Capture the cell that displays the provided text and extract its (X, Y) central coordinate. 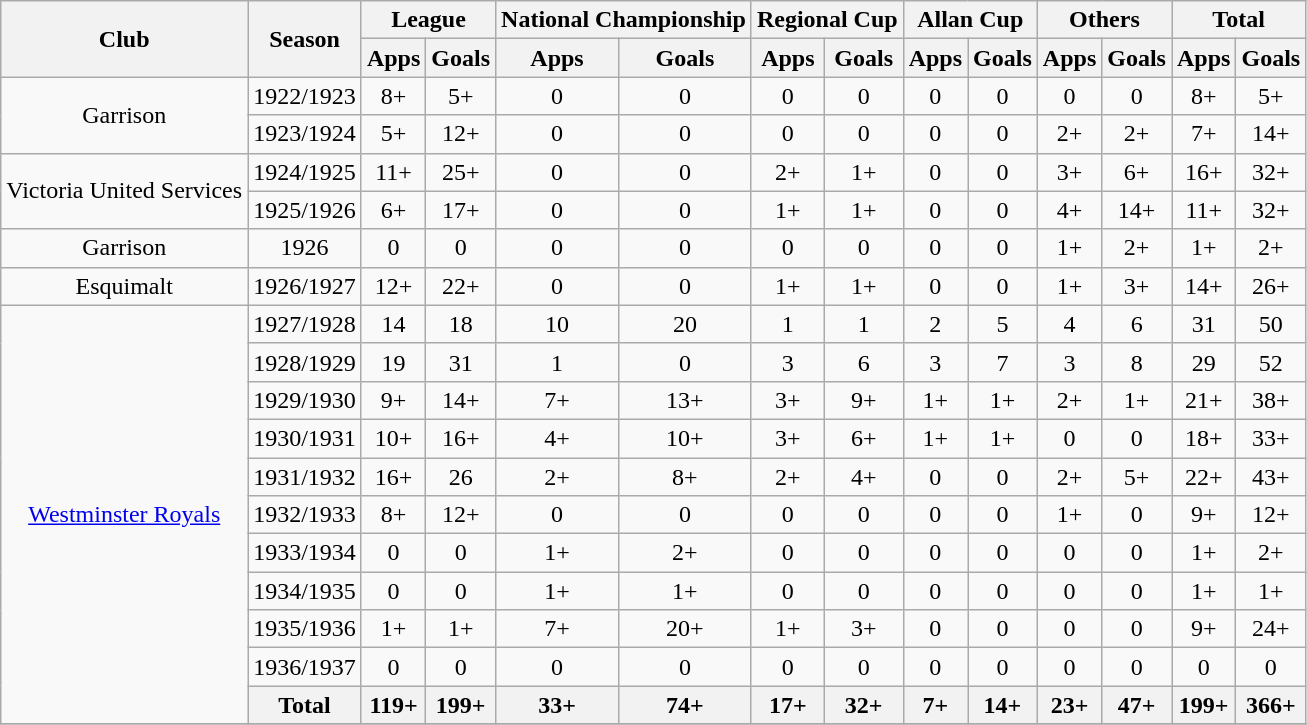
Allan Cup (970, 20)
1932/1933 (305, 515)
4 (1069, 324)
Victoria United Services (124, 191)
Westminster Royals (124, 514)
14 (393, 324)
119+ (393, 705)
52 (1271, 362)
2 (935, 324)
1925/1926 (305, 210)
20+ (684, 629)
1934/1935 (305, 591)
5 (1003, 324)
1927/1928 (305, 324)
1929/1930 (305, 400)
21+ (1204, 400)
29 (1204, 362)
8 (1137, 362)
1926 (305, 248)
1922/1923 (305, 96)
25+ (461, 172)
43+ (1271, 477)
19 (393, 362)
Esquimalt (124, 286)
13+ (684, 400)
Club (124, 39)
1936/1937 (305, 667)
1923/1924 (305, 134)
47+ (1137, 705)
1930/1931 (305, 438)
1924/1925 (305, 172)
26 (461, 477)
26+ (1271, 286)
10 (558, 324)
1931/1932 (305, 477)
20 (684, 324)
Regional Cup (827, 20)
1935/1936 (305, 629)
74+ (684, 705)
366+ (1271, 705)
League (428, 20)
National Championship (624, 20)
Others (1104, 20)
38+ (1271, 400)
Season (305, 39)
1933/1934 (305, 553)
7 (1003, 362)
24+ (1271, 629)
18+ (1204, 438)
23+ (1069, 705)
50 (1271, 324)
1926/1927 (305, 286)
1928/1929 (305, 362)
18 (461, 324)
